Find where the given text appears and provide that cell's center as (X, Y) coordinate. 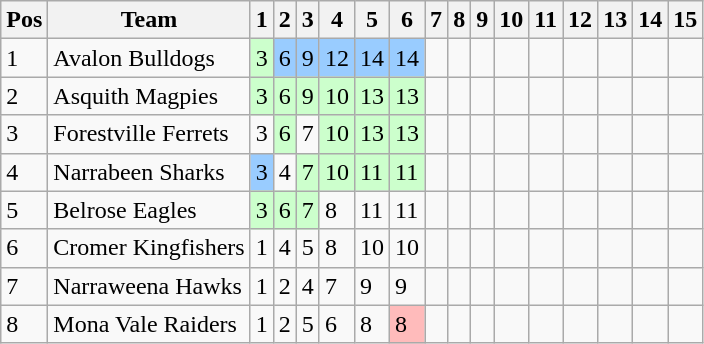
Narrabeen Sharks (149, 172)
Team (149, 20)
Narraweena Hawks (149, 286)
Forestville Ferrets (149, 134)
Avalon Bulldogs (149, 58)
Belrose Eagles (149, 210)
15 (686, 20)
Cromer Kingfishers (149, 248)
Asquith Magpies (149, 96)
Mona Vale Raiders (149, 324)
Pos (24, 20)
